Provide the [x, y] coordinate of the cell's center where the given text is located.  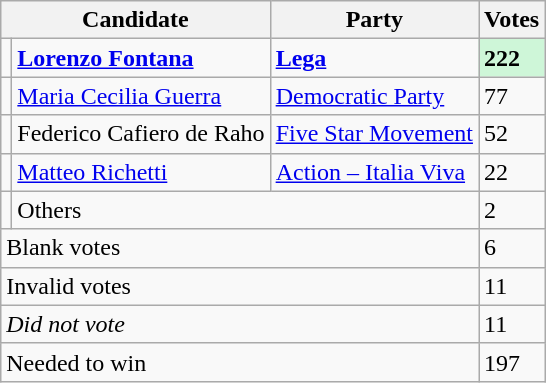
Candidate [136, 20]
Federico Cafiero de Raho [141, 134]
Lorenzo Fontana [141, 58]
Blank votes [240, 248]
Action – Italia Viva [374, 172]
222 [511, 58]
Invalid votes [240, 286]
77 [511, 96]
2 [511, 210]
Needed to win [240, 362]
Maria Cecilia Guerra [141, 96]
Others [246, 210]
Five Star Movement [374, 134]
6 [511, 248]
22 [511, 172]
52 [511, 134]
Votes [511, 20]
Lega [374, 58]
Democratic Party [374, 96]
Did not vote [240, 324]
197 [511, 362]
Matteo Richetti [141, 172]
Party [374, 20]
